Pinpoint the cell where the given text exists, returning its [X, Y] midpoint coordinate. 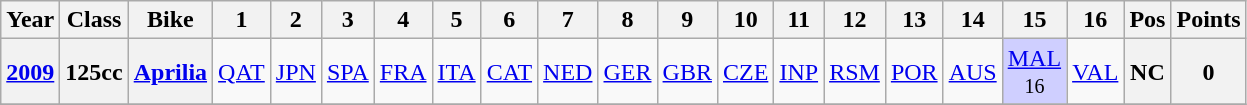
Aprilia [170, 72]
FRA [403, 72]
AUS [972, 72]
13 [914, 20]
GER [628, 72]
POR [914, 72]
CZE [745, 72]
Class [94, 20]
2 [296, 20]
Points [1208, 20]
2009 [30, 72]
6 [509, 20]
MAL16 [1034, 72]
CAT [509, 72]
0 [1208, 72]
8 [628, 20]
11 [799, 20]
3 [348, 20]
GBR [687, 72]
Pos [1148, 20]
12 [855, 20]
7 [568, 20]
4 [403, 20]
14 [972, 20]
16 [1096, 20]
9 [687, 20]
SPA [348, 72]
1 [242, 20]
NED [568, 72]
ITA [456, 72]
125cc [94, 72]
VAL [1096, 72]
10 [745, 20]
NC [1148, 72]
15 [1034, 20]
QAT [242, 72]
5 [456, 20]
INP [799, 72]
JPN [296, 72]
RSM [855, 72]
Bike [170, 20]
Year [30, 20]
